Provide the [X, Y] coordinate of the cell's center where the given text is located.  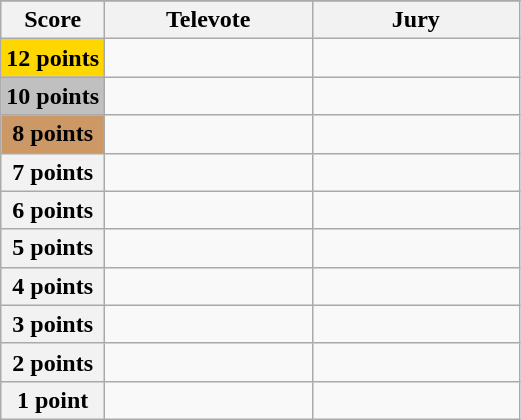
1 point [53, 400]
10 points [53, 96]
Televote [209, 20]
Jury [416, 20]
6 points [53, 210]
Score [53, 20]
2 points [53, 362]
4 points [53, 286]
7 points [53, 172]
3 points [53, 324]
12 points [53, 58]
5 points [53, 248]
8 points [53, 134]
